Provide the [x, y] coordinate of the cell's center where the given text is located.  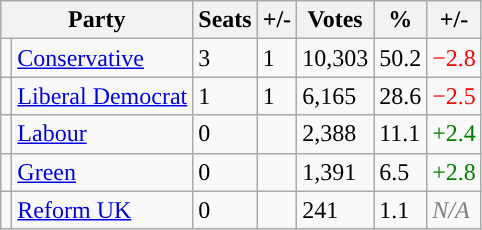
+2.8 [454, 172]
Reform UK [102, 210]
2,388 [336, 134]
Liberal Democrat [102, 96]
6.5 [400, 172]
Votes [336, 20]
N/A [454, 210]
6,165 [336, 96]
Green [102, 172]
Conservative [102, 58]
241 [336, 210]
Seats [225, 20]
% [400, 20]
11.1 [400, 134]
−2.8 [454, 58]
Party [97, 20]
1.1 [400, 210]
10,303 [336, 58]
1,391 [336, 172]
3 [225, 58]
+2.4 [454, 134]
28.6 [400, 96]
Labour [102, 134]
50.2 [400, 58]
−2.5 [454, 96]
